Return (x, y) of the center of cell containing provided text 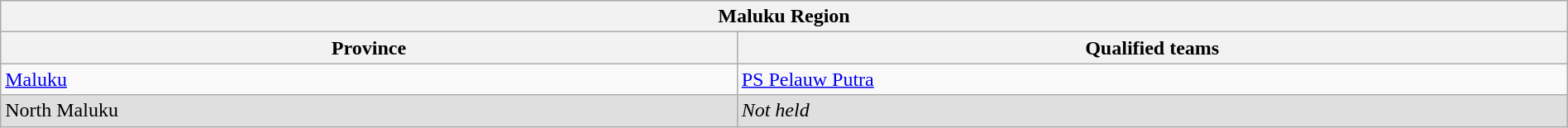
Maluku Region (784, 17)
Maluku (369, 79)
PS Pelauw Putra (1152, 79)
Qualified teams (1152, 48)
Not held (1152, 111)
Province (369, 48)
North Maluku (369, 111)
